Identify which cell holds the provided text, then report its [x, y] central coordinate. 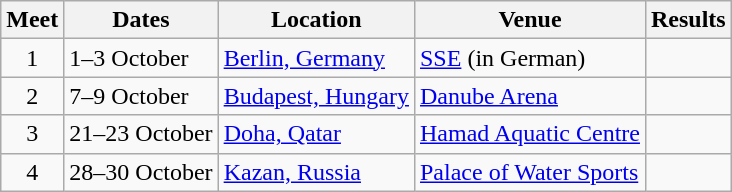
21–23 October [141, 134]
Berlin, Germany [316, 58]
Doha, Qatar [316, 134]
Kazan, Russia [316, 172]
Venue [530, 20]
1–3 October [141, 58]
Palace of Water Sports [530, 172]
1 [32, 58]
Budapest, Hungary [316, 96]
Dates [141, 20]
Hamad Aquatic Centre [530, 134]
28–30 October [141, 172]
7–9 October [141, 96]
3 [32, 134]
2 [32, 96]
Danube Arena [530, 96]
SSE (in German) [530, 58]
Meet [32, 20]
4 [32, 172]
Location [316, 20]
Results [688, 20]
